Determine the [X, Y] coordinate at the center of the cell enclosing the given text.  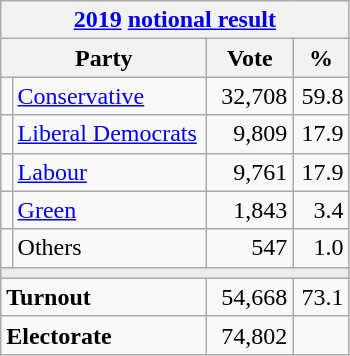
9,761 [250, 172]
32,708 [250, 96]
1.0 [321, 248]
Others [110, 248]
Conservative [110, 96]
9,809 [250, 134]
% [321, 58]
Labour [110, 172]
Green [110, 210]
Vote [250, 58]
74,802 [250, 335]
73.1 [321, 297]
547 [250, 248]
Liberal Democrats [110, 134]
2019 notional result [175, 20]
Turnout [104, 297]
3.4 [321, 210]
Party [104, 58]
Electorate [104, 335]
1,843 [250, 210]
54,668 [250, 297]
59.8 [321, 96]
